Capture the cell that displays the provided text and extract its [X, Y] central coordinate. 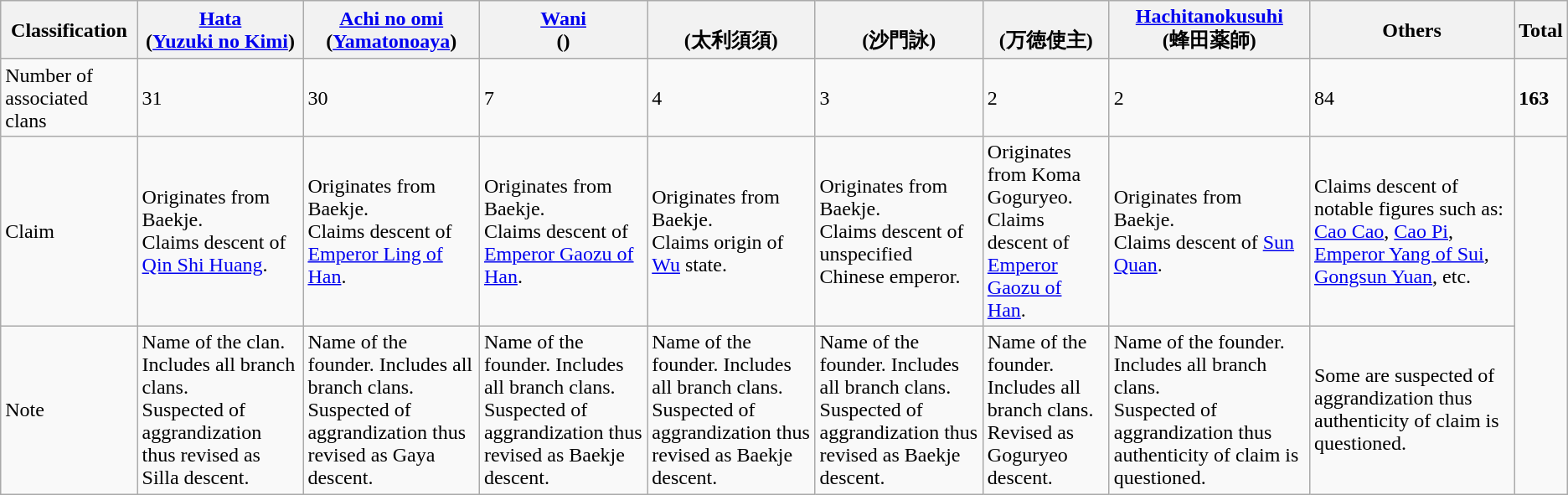
Originates from Baekje.Claims descent of Emperor Ling of Han. [392, 231]
Name of the founder. Includes all branch clans.Suspected of aggrandization thus authenticity of claim is questioned. [1210, 410]
Achi no omi(Yamatonoaya) [392, 30]
Originates from Baekje.Claims descent of unspecified Chinese emperor. [899, 231]
Hachitanokusuhi(蜂田薬師) [1210, 30]
30 [392, 97]
31 [220, 97]
Originates from Baekje.Claims descent of Sun Quan. [1210, 231]
Total [1541, 30]
Originates from Koma Goguryeo.Claims descent of Emperor Gaozu of Han. [1045, 231]
(沙門詠) [899, 30]
84 [1411, 97]
Hata(Yuzuki no Kimi) [220, 30]
3 [899, 97]
Some are suspected of aggrandization thus authenticity of claim is questioned. [1411, 410]
Wani() [563, 30]
Originates from Baekje.Claims descent of Emperor Gaozu of Han. [563, 231]
Originates from Baekje.Claims descent of Qin Shi Huang. [220, 231]
Others [1411, 30]
7 [563, 97]
Note [69, 410]
Claim [69, 231]
(万徳使主) [1045, 30]
Originates from Baekje.Claims origin of Wu state. [731, 231]
Name of the clan. Includes all branch clans.Suspected of aggrandization thus revised as Silla descent. [220, 410]
Claims descent of notable figures such as: Cao Cao, Cao Pi, Emperor Yang of Sui, Gongsun Yuan, etc. [1411, 231]
Name of the founder. Includes all branch clans.Revised as Goguryeo descent. [1045, 410]
(太利須須) [731, 30]
Number of associated clans [69, 97]
163 [1541, 97]
Name of the founder. Includes all branch clans.Suspected of aggrandization thus revised as Gaya descent. [392, 410]
Classification [69, 30]
4 [731, 97]
